Search for the cell housing the specified text and yield its [X, Y] center coordinate. 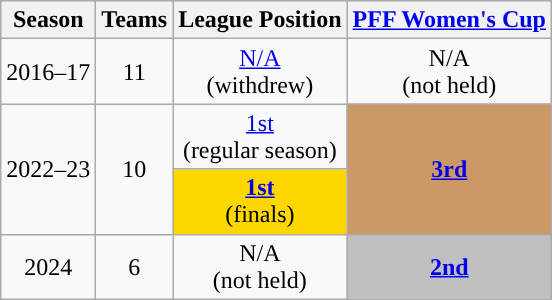
League Position [260, 20]
11 [134, 72]
2nd [449, 266]
2022–23 [48, 169]
10 [134, 169]
1st(regular season) [260, 136]
2024 [48, 266]
Teams [134, 20]
1st(finals) [260, 202]
N/A(withdrew) [260, 72]
3rd [449, 169]
6 [134, 266]
PFF Women's Cup [449, 20]
2016–17 [48, 72]
Season [48, 20]
